Return the (x, y) coordinate for the center point of the cell that contains the specified text.  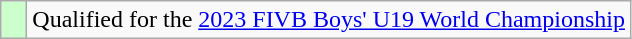
Qualified for the 2023 FIVB Boys' U19 World Championship (329, 20)
